Locate the cell with the specified text and output its (X, Y) center coordinate. 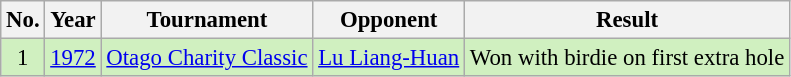
No. (23, 20)
1972 (73, 58)
Tournament (207, 20)
Year (73, 20)
Won with birdie on first extra hole (628, 58)
Lu Liang-Huan (389, 58)
Otago Charity Classic (207, 58)
Result (628, 20)
Opponent (389, 20)
1 (23, 58)
